Provide the (X, Y) coordinate of the cell's center where the given text is located.  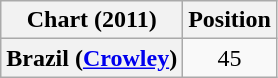
Brazil (Crowley) (92, 58)
Chart (2011) (92, 20)
Position (230, 20)
45 (230, 58)
